Detect which cell encompasses the target text, then output its (X, Y) center coordinate. 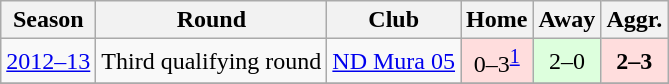
Round (212, 20)
0–31 (497, 62)
ND Mura 05 (394, 62)
Away (567, 20)
2012–13 (48, 62)
Aggr. (634, 20)
Home (497, 20)
Season (48, 20)
2–3 (634, 62)
2–0 (567, 62)
Third qualifying round (212, 62)
Club (394, 20)
